Capture the cell that displays the provided text and extract its (X, Y) central coordinate. 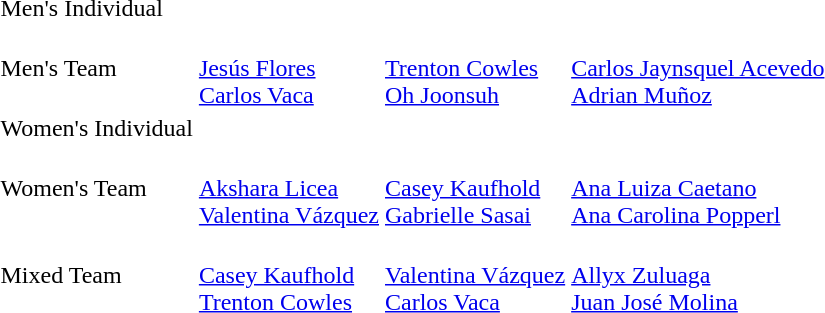
Casey KaufholdGabrielle Sasai (476, 188)
Jesús FloresCarlos Vaca (288, 68)
Trenton CowlesOh Joonsuh (476, 68)
Akshara LiceaValentina Vázquez (288, 188)
